Scan for the cell matching the given text and deliver its [X, Y] coordinate at center. 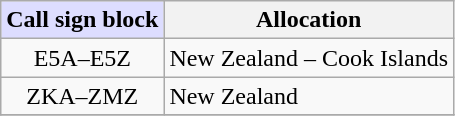
New Zealand [309, 96]
Allocation [309, 20]
E5A–E5Z [82, 58]
Call sign block [82, 20]
New Zealand – Cook Islands [309, 58]
ZKA–ZMZ [82, 96]
